Extract the [X, Y] coordinate from the center of the cell holding the provided text.  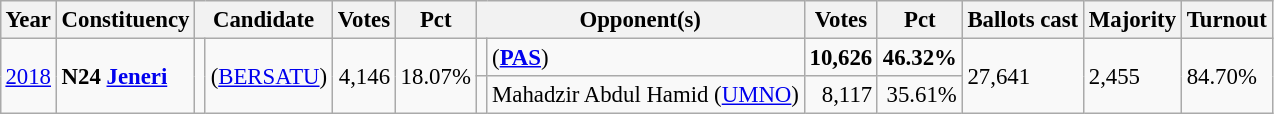
Year [28, 20]
Majority [1132, 20]
Opponent(s) [640, 20]
35.61% [920, 95]
84.70% [1226, 76]
(BERSATU) [268, 76]
46.32% [920, 57]
10,626 [840, 57]
4,146 [364, 76]
Mahadzir Abdul Hamid (UMNO) [646, 95]
(PAS) [646, 57]
N24 Jeneri [125, 76]
18.07% [436, 76]
Ballots cast [1022, 20]
2018 [28, 76]
Turnout [1226, 20]
8,117 [840, 95]
Candidate [264, 20]
Constituency [125, 20]
2,455 [1132, 76]
27,641 [1022, 76]
